Pinpoint the cell where the given text exists, returning its [X, Y] midpoint coordinate. 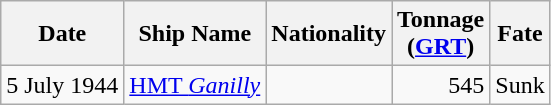
Sunk [520, 85]
545 [441, 85]
Fate [520, 34]
HMT Ganilly [195, 85]
Date [62, 34]
5 July 1944 [62, 85]
Ship Name [195, 34]
Nationality [329, 34]
Tonnage(GRT) [441, 34]
